Return (x, y) of the center of cell containing provided text 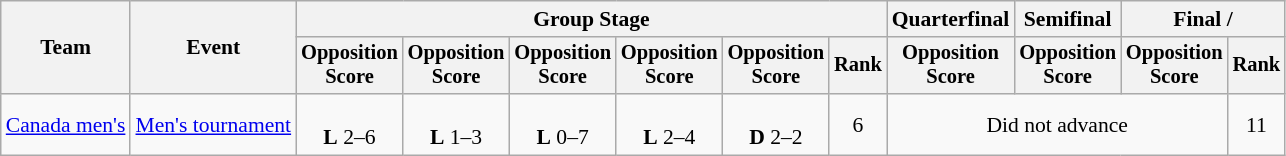
L 2–6 (350, 124)
Group Stage (592, 19)
Did not advance (1058, 124)
Team (66, 48)
6 (858, 124)
Event (213, 48)
D 2–2 (776, 124)
L 2–4 (670, 124)
Men's tournament (213, 124)
Canada men's (66, 124)
11 (1257, 124)
Semifinal (1068, 19)
L 1–3 (456, 124)
Final / (1203, 19)
Quarterfinal (951, 19)
L 0–7 (562, 124)
